Capture the cell that displays the provided text and extract its [X, Y] central coordinate. 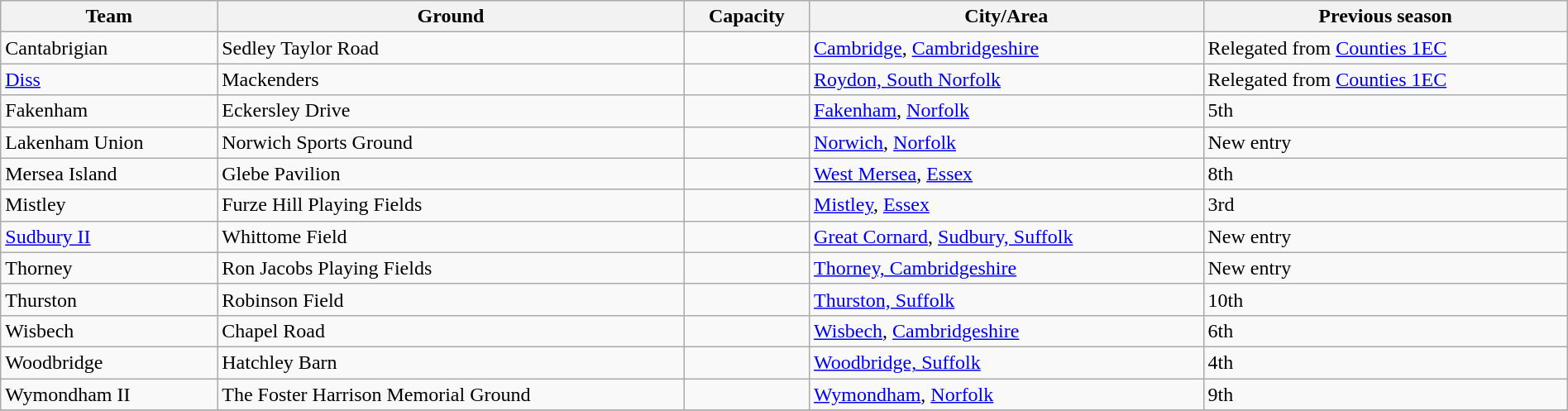
Mistley [109, 205]
Furze Hill Playing Fields [451, 205]
The Foster Harrison Memorial Ground [451, 394]
Woodbridge, Suffolk [1006, 362]
City/Area [1006, 17]
Ground [451, 17]
Wisbech, Cambridgeshire [1006, 331]
4th [1385, 362]
3rd [1385, 205]
Roydon, South Norfolk [1006, 79]
Mackenders [451, 79]
8th [1385, 174]
Thorney [109, 268]
Fakenham, Norfolk [1006, 111]
Hatchley Barn [451, 362]
Cantabrigian [109, 48]
Thurston, Suffolk [1006, 299]
10th [1385, 299]
Ron Jacobs Playing Fields [451, 268]
Capacity [746, 17]
Norwich Sports Ground [451, 142]
Norwich, Norfolk [1006, 142]
Mersea Island [109, 174]
Thurston [109, 299]
Wymondham II [109, 394]
9th [1385, 394]
Sedley Taylor Road [451, 48]
Sudbury II [109, 237]
Previous season [1385, 17]
Chapel Road [451, 331]
Robinson Field [451, 299]
Great Cornard, Sudbury, Suffolk [1006, 237]
Cambridge, Cambridgeshire [1006, 48]
West Mersea, Essex [1006, 174]
Eckersley Drive [451, 111]
Team [109, 17]
Glebe Pavilion [451, 174]
Thorney, Cambridgeshire [1006, 268]
Whittome Field [451, 237]
Wisbech [109, 331]
Wymondham, Norfolk [1006, 394]
Woodbridge [109, 362]
6th [1385, 331]
Lakenham Union [109, 142]
Diss [109, 79]
Fakenham [109, 111]
5th [1385, 111]
Mistley, Essex [1006, 205]
